Return (x, y) of the center of cell containing provided text 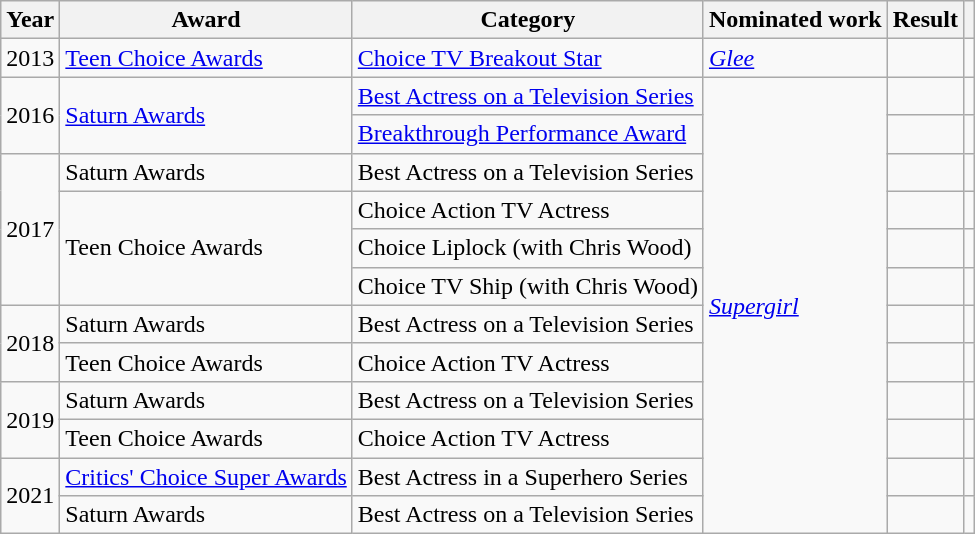
Year (30, 20)
2019 (30, 419)
Best Actress in a Superhero Series (528, 477)
2021 (30, 496)
Nominated work (795, 20)
Choice TV Ship (with Chris Wood) (528, 286)
Breakthrough Performance Award (528, 134)
Result (925, 20)
Choice TV Breakout Star (528, 58)
Supergirl (795, 306)
2018 (30, 343)
Category (528, 20)
Glee (795, 58)
2016 (30, 115)
2013 (30, 58)
Critics' Choice Super Awards (206, 477)
2017 (30, 229)
Award (206, 20)
Choice Liplock (with Chris Wood) (528, 248)
